From the cell containing the given text, extract its center point as [X, Y] coordinate. 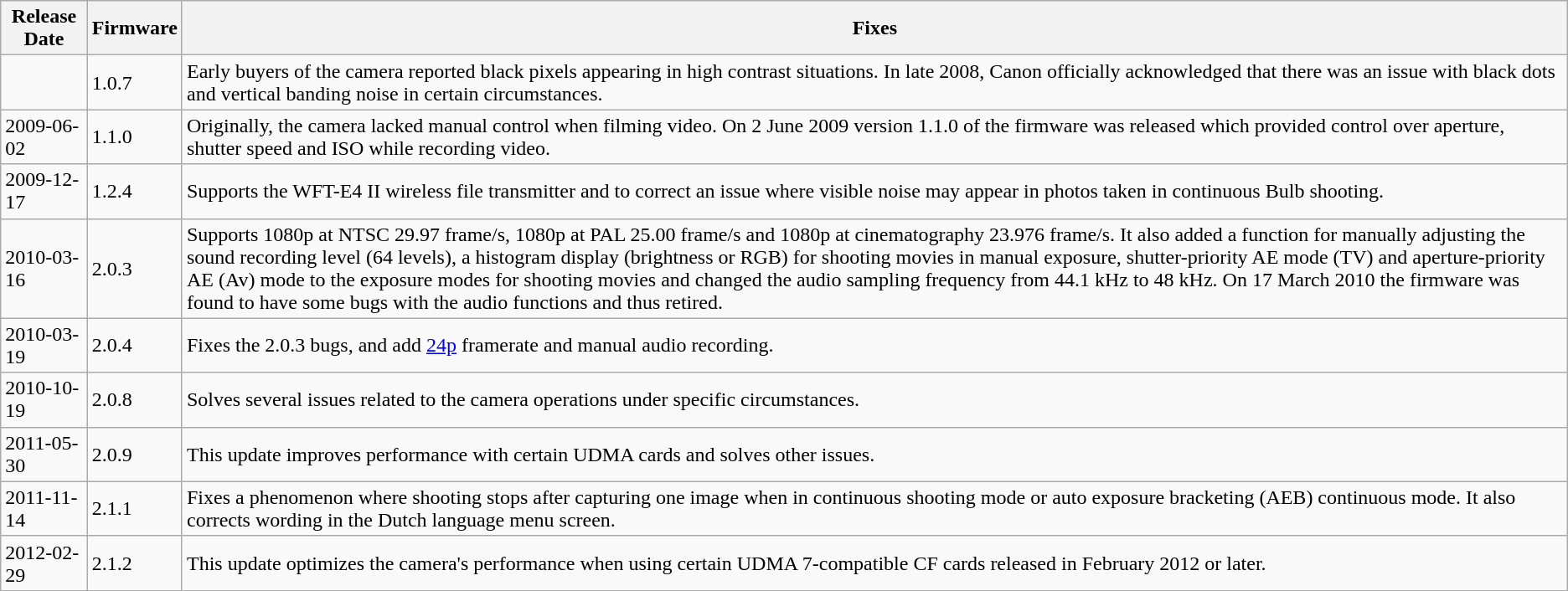
2.0.8 [134, 400]
Supports the WFT-E4 II wireless file transmitter and to correct an issue where visible noise may appear in photos taken in continuous Bulb shooting. [874, 191]
2.1.1 [134, 509]
2.0.4 [134, 345]
2010-03-16 [44, 268]
1.2.4 [134, 191]
Fixes [874, 28]
2010-10-19 [44, 400]
2012-02-29 [44, 563]
1.0.7 [134, 82]
2.1.2 [134, 563]
2.0.9 [134, 454]
Release Date [44, 28]
1.1.0 [134, 137]
2.0.3 [134, 268]
2011-05-30 [44, 454]
2009-06-02 [44, 137]
Firmware [134, 28]
Fixes the 2.0.3 bugs, and add 24p framerate and manual audio recording. [874, 345]
Solves several issues related to the camera operations under specific circumstances. [874, 400]
2010-03-19 [44, 345]
2011-11-14 [44, 509]
This update improves performance with certain UDMA cards and solves other issues. [874, 454]
This update optimizes the camera's performance when using certain UDMA 7-compatible CF cards released in February 2012 or later. [874, 563]
2009-12-17 [44, 191]
